Provide the (X, Y) coordinate of the cell's center where the given text is located.  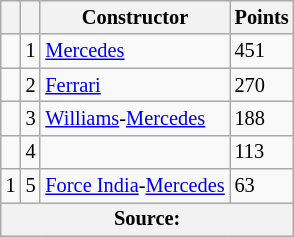
4 (31, 152)
113 (262, 152)
5 (31, 186)
270 (262, 85)
188 (262, 118)
451 (262, 51)
Points (262, 17)
Source: (148, 219)
63 (262, 186)
Williams-Mercedes (134, 118)
Ferrari (134, 85)
Force India-Mercedes (134, 186)
Mercedes (134, 51)
Constructor (134, 17)
3 (31, 118)
2 (31, 85)
